Detect which cell encompasses the target text, then output its (X, Y) center coordinate. 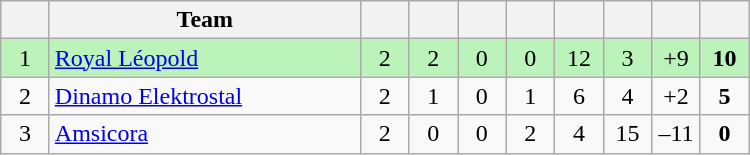
12 (580, 58)
10 (724, 58)
6 (580, 96)
15 (628, 134)
Amsicora (204, 134)
+2 (676, 96)
–11 (676, 134)
Dinamo Elektrostal (204, 96)
Royal Léopold (204, 58)
Team (204, 20)
5 (724, 96)
+9 (676, 58)
